Scan for the cell matching the given text and deliver its [X, Y] coordinate at center. 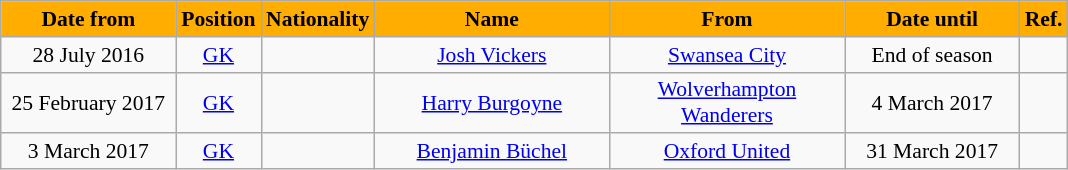
Swansea City [726, 55]
From [726, 19]
Date from [88, 19]
Nationality [318, 19]
28 July 2016 [88, 55]
Benjamin Büchel [492, 152]
3 March 2017 [88, 152]
Ref. [1044, 19]
Name [492, 19]
Harry Burgoyne [492, 102]
25 February 2017 [88, 102]
End of season [932, 55]
Josh Vickers [492, 55]
Wolverhampton Wanderers [726, 102]
Oxford United [726, 152]
Date until [932, 19]
Position [218, 19]
4 March 2017 [932, 102]
31 March 2017 [932, 152]
